Find where the given text appears and provide that cell's center as [x, y] coordinate. 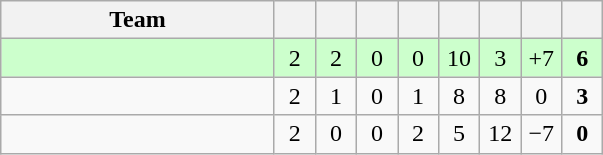
Team [138, 20]
6 [582, 58]
5 [460, 134]
10 [460, 58]
+7 [542, 58]
12 [500, 134]
−7 [542, 134]
